Locate the cell with the specified text and output its (X, Y) center coordinate. 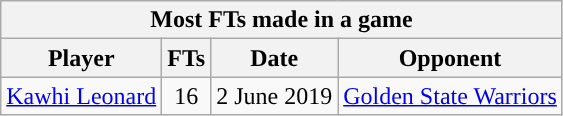
2 June 2019 (274, 96)
Kawhi Leonard (82, 96)
Player (82, 58)
Opponent (450, 58)
16 (186, 96)
FTs (186, 58)
Golden State Warriors (450, 96)
Most FTs made in a game (282, 20)
Date (274, 58)
